Search for the cell housing the specified text and yield its (x, y) center coordinate. 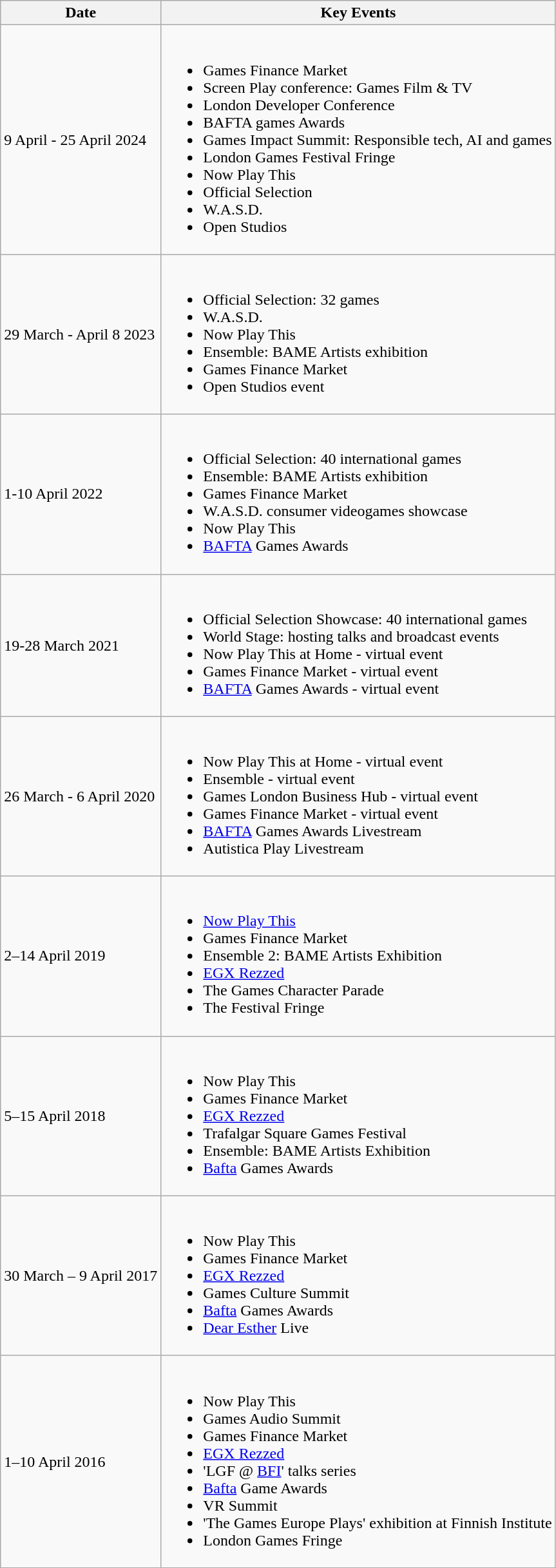
Official Selection: 32 gamesW.A.S.D.Now Play ThisEnsemble: BAME Artists exhibitionGames Finance MarketOpen Studios event (358, 334)
Now Play ThisGames Finance MarketEGX RezzedGames Culture SummitBafta Games AwardsDear Esther Live (358, 1276)
29 March - April 8 2023 (81, 334)
1-10 April 2022 (81, 494)
Key Events (358, 13)
5–15 April 2018 (81, 1116)
26 March - 6 April 2020 (81, 796)
30 March – 9 April 2017 (81, 1276)
19-28 March 2021 (81, 645)
Now Play ThisGames Finance MarketEnsemble 2: BAME Artists ExhibitionEGX RezzedThe Games Character ParadeThe Festival Fringe (358, 956)
Date (81, 13)
Now Play ThisGames Finance MarketEGX RezzedTrafalgar Square Games FestivalEnsemble: BAME Artists ExhibitionBafta Games Awards (358, 1116)
2–14 April 2019 (81, 956)
1–10 April 2016 (81, 1461)
9 April - 25 April 2024 (81, 140)
